Determine the [x, y] coordinate at the center of the cell enclosing the given text.  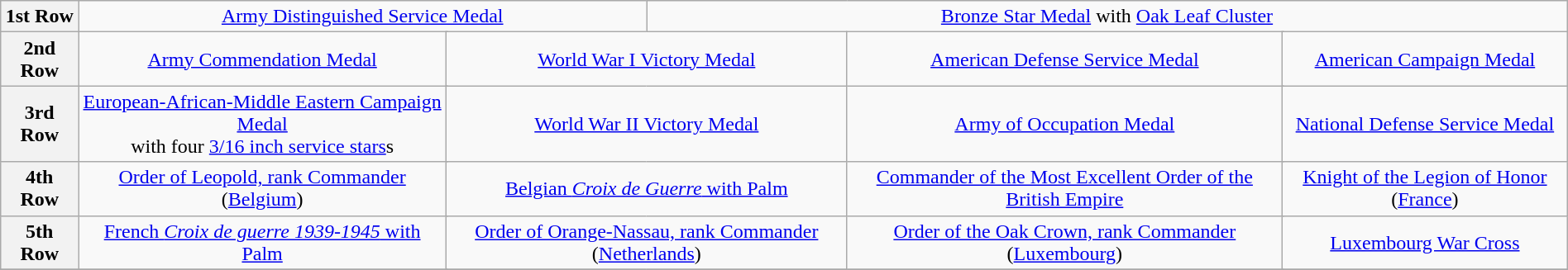
American Campaign Medal [1426, 59]
4th Row [40, 188]
French Croix de guerre 1939-1945 with Palm [263, 243]
1st Row [40, 17]
5th Row [40, 243]
European-African-Middle Eastern Campaign Medal with four 3/16 inch service starss [263, 124]
Commander of the Most Excellent Order of the British Empire [1065, 188]
2nd Row [40, 59]
Knight of the Legion of Honor (France) [1426, 188]
World War II Victory Medal [647, 124]
Order of the Oak Crown, rank Commander (Luxembourg) [1065, 243]
Army of Occupation Medal [1065, 124]
World War I Victory Medal [647, 59]
Belgian Croix de Guerre with Palm [647, 188]
American Defense Service Medal [1065, 59]
Army Distinguished Service Medal [362, 17]
Army Commendation Medal [263, 59]
Order of Orange-Nassau, rank Commander (Netherlands) [647, 243]
Bronze Star Medal with Oak Leaf Cluster [1107, 17]
National Defense Service Medal [1426, 124]
3rd Row [40, 124]
Order of Leopold, rank Commander (Belgium) [263, 188]
Luxembourg War Cross [1426, 243]
